Detect which cell encompasses the target text, then output its (X, Y) center coordinate. 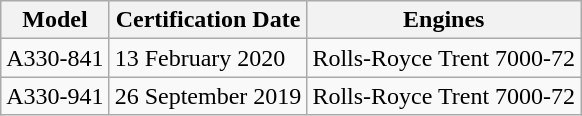
Model (55, 20)
Engines (444, 20)
A330-941 (55, 96)
A330-841 (55, 58)
13 February 2020 (208, 58)
Certification Date (208, 20)
26 September 2019 (208, 96)
